Detect which cell encompasses the target text, then output its (x, y) center coordinate. 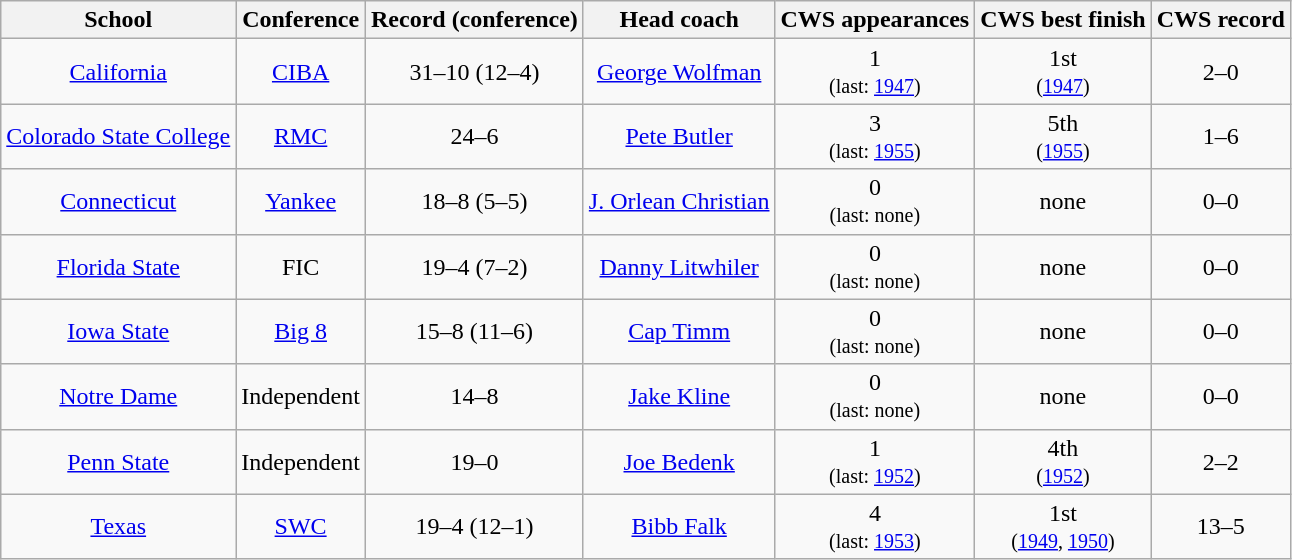
1(last: 1947) (875, 72)
19–0 (474, 462)
24–6 (474, 136)
5th(1955) (1063, 136)
Yankee (301, 202)
Record (conference) (474, 20)
School (118, 20)
13–5 (1220, 526)
4th(1952) (1063, 462)
Jake Kline (679, 396)
Cap Timm (679, 332)
Colorado State College (118, 136)
CIBA (301, 72)
Notre Dame (118, 396)
J. Orlean Christian (679, 202)
15–8 (11–6) (474, 332)
4(last: 1953) (875, 526)
3(last: 1955) (875, 136)
FIC (301, 266)
Joe Bedenk (679, 462)
Bibb Falk (679, 526)
14–8 (474, 396)
Big 8 (301, 332)
Texas (118, 526)
2–0 (1220, 72)
31–10 (12–4) (474, 72)
Florida State (118, 266)
RMC (301, 136)
1(last: 1952) (875, 462)
Iowa State (118, 332)
18–8 (5–5) (474, 202)
Danny Litwhiler (679, 266)
19–4 (12–1) (474, 526)
1–6 (1220, 136)
California (118, 72)
SWC (301, 526)
1st(1949, 1950) (1063, 526)
19–4 (7–2) (474, 266)
Conference (301, 20)
2–2 (1220, 462)
Pete Butler (679, 136)
1st(1947) (1063, 72)
CWS appearances (875, 20)
Head coach (679, 20)
George Wolfman (679, 72)
Connecticut (118, 202)
Penn State (118, 462)
CWS record (1220, 20)
CWS best finish (1063, 20)
